Search for the cell housing the specified text and yield its (x, y) center coordinate. 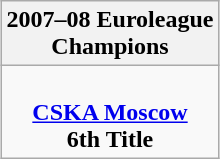
CSKA Moscow 6th Title (110, 112)
2007–08 EuroleagueChampions (110, 34)
